Locate the cell with the specified text and output its (x, y) center coordinate. 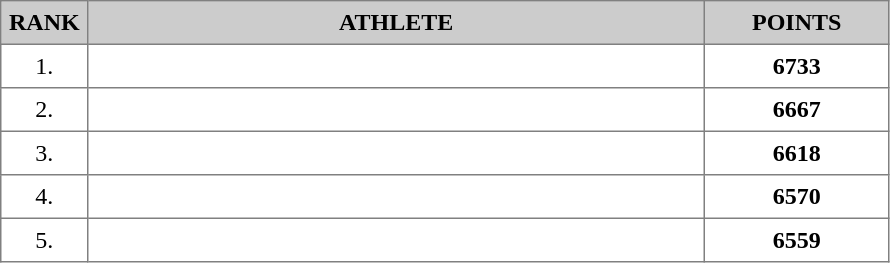
RANK (44, 23)
3. (44, 153)
5. (44, 240)
6618 (796, 153)
POINTS (796, 23)
6733 (796, 66)
6570 (796, 197)
4. (44, 197)
6559 (796, 240)
ATHLETE (396, 23)
6667 (796, 110)
1. (44, 66)
2. (44, 110)
